Output the [x, y] coordinate of the center of the cell containing the given text.  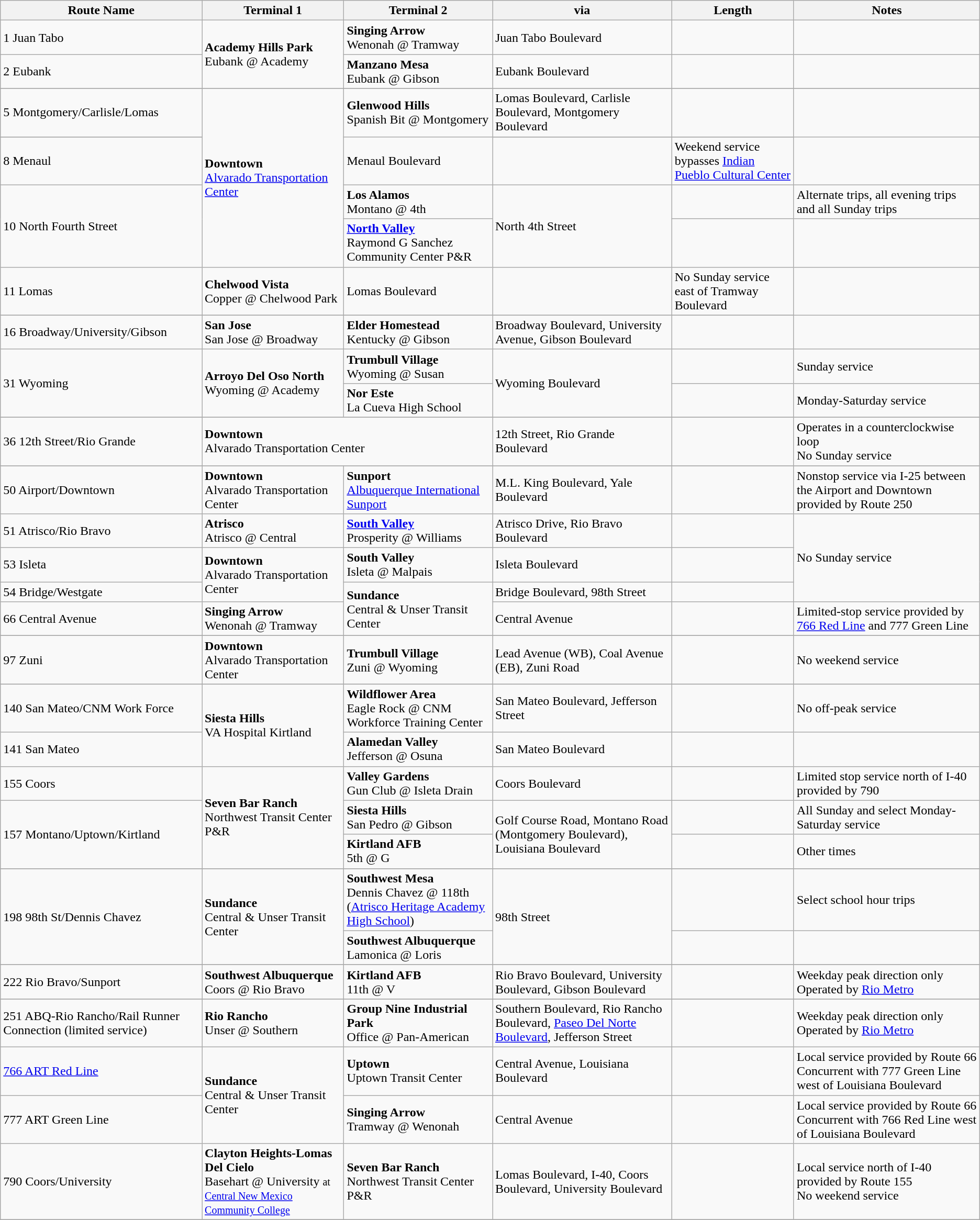
AtriscoAtrisco @ Central [273, 531]
Southwest AlbuquerqueCoors @ Rio Bravo [273, 982]
Limited-stop service provided by 766 Red Line and 777 Green Line [887, 619]
Notes [887, 10]
South ValleyIsleta @ Malpais [418, 565]
Lomas Boulevard [418, 291]
Wyoming Boulevard [582, 383]
Local service provided by Route 66Concurrent with 777 Green Line west of Louisiana Boulevard [887, 1071]
Academy Hills ParkEubank @ Academy [273, 54]
766 ART Red Line [102, 1071]
No Sunday service east of Tramway Boulevard [733, 291]
Local service provided by Route 66Concurrent with 766 Red Line west of Louisiana Boulevard [887, 1119]
Bridge Boulevard, 98th Street [582, 592]
Nor EsteLa Cueva High School [418, 400]
Juan Tabo Boulevard [582, 38]
Other times [887, 851]
Elder HomesteadKentucky @ Gibson [418, 332]
31 Wyoming [102, 383]
Siesta HillsSan Pedro @ Gibson [418, 818]
M.L. King Boulevard, Yale Boulevard [582, 490]
Chelwood Vista Copper @ Chelwood Park [273, 291]
San Mateo Boulevard, Jefferson Street [582, 708]
53 Isleta [102, 565]
No Sunday service [887, 558]
Southern Boulevard, Rio Rancho Boulevard, Paseo Del Norte Boulevard, Jefferson Street [582, 1023]
198 98th St/Dennis Chavez [102, 916]
50 Airport/Downtown [102, 490]
No weekend service [887, 660]
141 San Mateo [102, 749]
Wildflower AreaEagle Rock @ CNM Workforce Training Center [418, 708]
San JoseSan Jose @ Broadway [273, 332]
Lomas Boulevard, Carlisle Boulevard, Montgomery Boulevard [582, 113]
16 Broadway/University/Gibson [102, 332]
Valley Gardens Gun Club @ Isleta Drain [418, 783]
Operates in a counterclockwise loopNo Sunday service [887, 441]
UptownUptown Transit Center [418, 1071]
36 12th Street/Rio Grande [102, 441]
51 Atrisco/Rio Bravo [102, 531]
Rio Bravo Boulevard, University Boulevard, Gibson Boulevard [582, 982]
Menaul Boulevard [418, 161]
Southwest MesaDennis Chavez @ 118th (Atrisco Heritage Academy High School) [418, 899]
Rio RanchoUnser @ Southern [273, 1023]
Isleta Boulevard [582, 565]
Lead Avenue (WB), Coal Avenue (EB), Zuni Road [582, 660]
Atrisco Drive, Rio Bravo Boulevard [582, 531]
Arroyo Del Oso NorthWyoming @ Academy [273, 383]
222 Rio Bravo/Sunport [102, 982]
San Mateo Boulevard [582, 749]
140 San Mateo/CNM Work Force [102, 708]
Glenwood HillsSpanish Bit @ Montgomery [418, 113]
Limited stop service north of I-40 provided by 790 [887, 783]
Alamedan ValleyJefferson @ Osuna [418, 749]
1 Juan Tabo [102, 38]
Terminal 1 [273, 10]
Monday-Saturday service [887, 400]
54 Bridge/Westgate [102, 592]
Select school hour trips [887, 899]
Alternate trips, all evening trips and all Sunday trips [887, 202]
Central Avenue, Louisiana Boulevard [582, 1071]
Manzano MesaEubank @ Gibson [418, 71]
Weekend service bypasses Indian Pueblo Cultural Center [733, 161]
Sunday service [887, 366]
Broadway Boulevard, University Avenue, Gibson Boulevard [582, 332]
790 Coors/University [102, 1182]
Kirtland AFB5th @ G [418, 851]
North ValleyRaymond G Sanchez Community Center P&R [418, 243]
Length [733, 10]
157 Montano/Uptown/Kirtland [102, 834]
SunportAlbuquerque International Sunport [418, 490]
Lomas Boulevard, I-40, Coors Boulevard, University Boulevard [582, 1182]
10 North Fourth Street [102, 226]
5 Montgomery/Carlisle/Lomas [102, 113]
Trumbull VillageZuni @ Wyoming [418, 660]
11 Lomas [102, 291]
155 Coors [102, 783]
251 ABQ-Rio Rancho/Rail Runner Connection (limited service) [102, 1023]
Route Name [102, 10]
South ValleyProsperity @ Williams [418, 531]
8 Menaul [102, 161]
Clayton Heights-Lomas Del CieloBasehart @ University at Central New Mexico Community College [273, 1182]
Siesta HillsVA Hospital Kirtland [273, 725]
Southwest AlbuquerqueLamonica @ Loris [418, 947]
No off-peak service [887, 708]
Singing ArrowTramway @ Wenonah [418, 1119]
Coors Boulevard [582, 783]
Trumbull VillageWyoming @ Susan [418, 366]
98th Street [582, 916]
North 4th Street [582, 226]
97 Zuni [102, 660]
Nonstop service via I-25 between the Airport and Downtown provided by Route 250 [887, 490]
777 ART Green Line [102, 1119]
Local service north of I-40 provided by Route 155No weekend service [887, 1182]
Los AlamosMontano @ 4th [418, 202]
via [582, 10]
All Sunday and select Monday-Saturday service [887, 818]
12th Street, Rio Grande Boulevard [582, 441]
Golf Course Road, Montano Road (Montgomery Boulevard), Louisiana Boulevard [582, 834]
Terminal 2 [418, 10]
Kirtland AFB11th @ V [418, 982]
Eubank Boulevard [582, 71]
66 Central Avenue [102, 619]
2 Eubank [102, 71]
Group Nine Industrial ParkOffice @ Pan-American [418, 1023]
